From the cell containing the given text, extract its center point as (X, Y) coordinate. 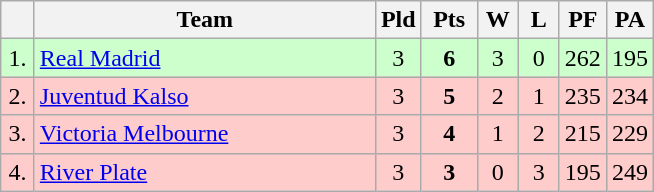
Pts (449, 20)
Juventud Kalso (204, 96)
1. (18, 58)
4 (449, 134)
Victoria Melbourne (204, 134)
W (498, 20)
229 (630, 134)
Real Madrid (204, 58)
4. (18, 172)
262 (582, 58)
235 (582, 96)
Pld (398, 20)
249 (630, 172)
PF (582, 20)
215 (582, 134)
2. (18, 96)
L (538, 20)
6 (449, 58)
PA (630, 20)
River Plate (204, 172)
234 (630, 96)
3. (18, 134)
5 (449, 96)
Team (204, 20)
